Scan for the cell matching the given text and deliver its (x, y) coordinate at center. 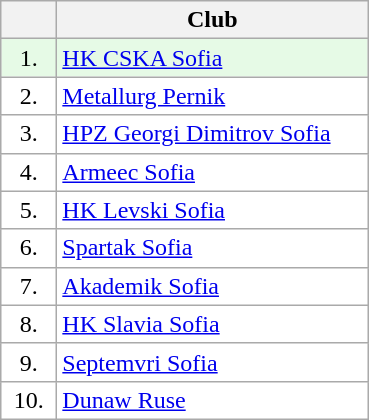
HK CSKA Sofia (212, 58)
7. (29, 286)
3. (29, 134)
HPZ Georgi Dimitrov Sofia (212, 134)
9. (29, 362)
4. (29, 172)
1. (29, 58)
Club (212, 20)
10. (29, 400)
Dunaw Ruse (212, 400)
HK Levski Sofia (212, 210)
Spartak Sofia (212, 248)
Septemvri Sofia (212, 362)
8. (29, 324)
HK Slavia Sofia (212, 324)
2. (29, 96)
Metallurg Pernik (212, 96)
5. (29, 210)
Armeec Sofia (212, 172)
Akademik Sofia (212, 286)
6. (29, 248)
